Detect which cell encompasses the target text, then output its [x, y] center coordinate. 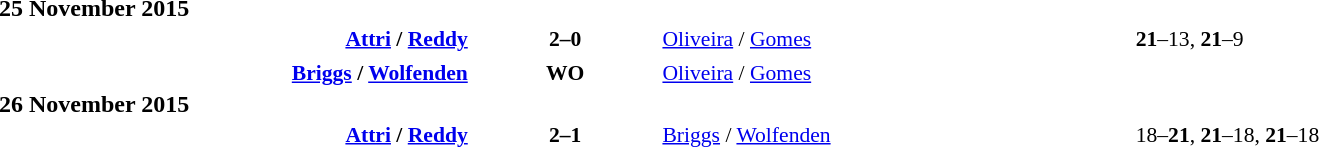
WO [566, 73]
2–0 [566, 38]
